Capture the cell that displays the provided text and extract its (X, Y) central coordinate. 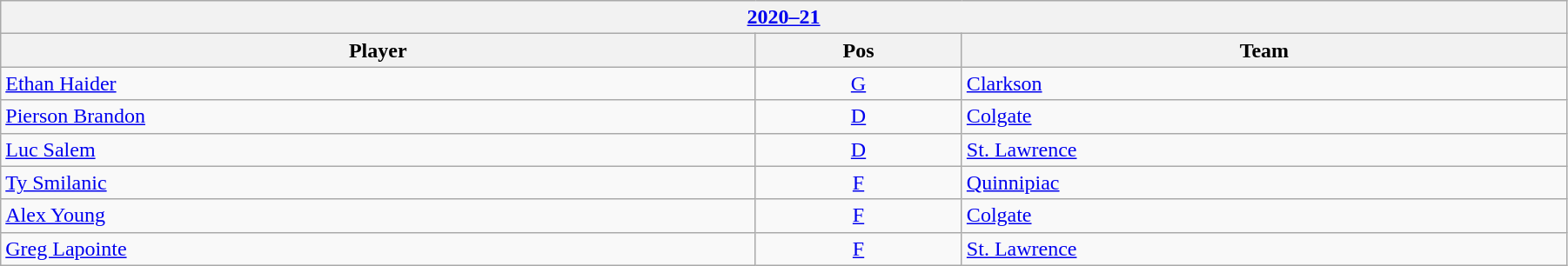
Greg Lapointe (378, 249)
Alex Young (378, 216)
Luc Salem (378, 150)
2020–21 (784, 17)
Team (1263, 50)
Quinnipiac (1263, 183)
Player (378, 50)
Ethan Haider (378, 83)
Clarkson (1263, 83)
Ty Smilanic (378, 183)
Pierson Brandon (378, 116)
G (859, 83)
Pos (859, 50)
